Return [X, Y] of the center of cell containing provided text 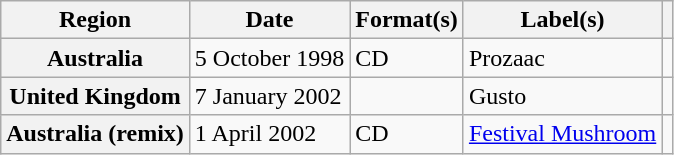
Region [96, 20]
United Kingdom [96, 96]
Gusto [562, 96]
7 January 2002 [269, 96]
Australia [96, 58]
1 April 2002 [269, 134]
Date [269, 20]
Australia (remix) [96, 134]
Festival Mushroom [562, 134]
Format(s) [407, 20]
Label(s) [562, 20]
Prozaac [562, 58]
5 October 1998 [269, 58]
